Locate the cell with the specified text and output its [x, y] center coordinate. 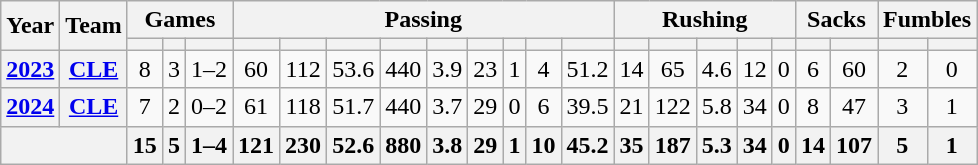
4 [544, 69]
21 [632, 107]
1–4 [208, 145]
10 [544, 145]
5.3 [716, 145]
3.8 [448, 145]
2024 [30, 107]
Games [180, 20]
122 [672, 107]
39.5 [588, 107]
47 [854, 107]
187 [672, 145]
5.8 [716, 107]
45.2 [588, 145]
Passing [424, 20]
880 [404, 145]
23 [486, 69]
51.7 [354, 107]
53.6 [354, 69]
61 [256, 107]
Rushing [704, 20]
121 [256, 145]
4.6 [716, 69]
12 [754, 69]
7 [144, 107]
112 [304, 69]
118 [304, 107]
15 [144, 145]
65 [672, 69]
1–2 [208, 69]
230 [304, 145]
3.9 [448, 69]
3.7 [448, 107]
51.2 [588, 69]
35 [632, 145]
52.6 [354, 145]
Sacks [836, 20]
107 [854, 145]
Fumbles [928, 20]
0–2 [208, 107]
Year [30, 26]
Team [94, 26]
2023 [30, 69]
